Detect which cell encompasses the target text, then output its (X, Y) center coordinate. 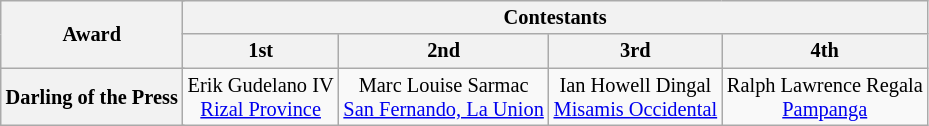
4th (825, 51)
Award (92, 34)
Marc Louise SarmacSan Fernando, La Union (444, 97)
Darling of the Press (92, 97)
3rd (636, 51)
Ian Howell DingalMisamis Occidental (636, 97)
Erik Gudelano IVRizal Province (261, 97)
1st (261, 51)
Contestants (556, 17)
2nd (444, 51)
Ralph Lawrence RegalaPampanga (825, 97)
